Return the [x, y] coordinate for the center point of the cell that contains the specified text.  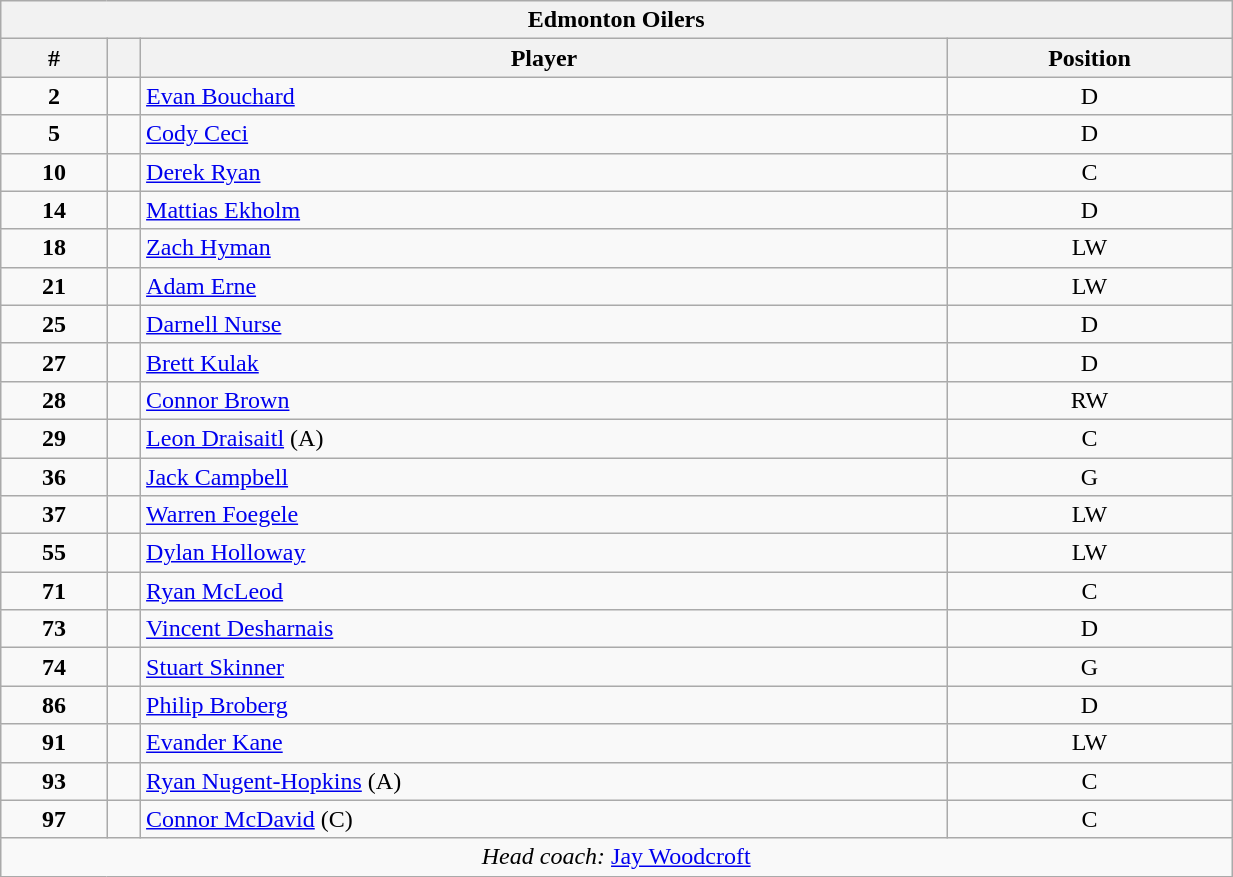
Brett Kulak [544, 362]
Connor McDavid (C) [544, 819]
36 [54, 477]
2 [54, 96]
93 [54, 781]
Leon Draisaitl (A) [544, 438]
Philip Broberg [544, 705]
10 [54, 172]
27 [54, 362]
91 [54, 743]
Edmonton Oilers [616, 20]
29 [54, 438]
Position [1089, 58]
Dylan Holloway [544, 553]
Jack Campbell [544, 477]
# [54, 58]
Head coach: Jay Woodcroft [616, 857]
71 [54, 591]
28 [54, 400]
21 [54, 286]
Stuart Skinner [544, 667]
Ryan McLeod [544, 591]
18 [54, 248]
RW [1089, 400]
Darnell Nurse [544, 324]
Connor Brown [544, 400]
Cody Ceci [544, 134]
Evan Bouchard [544, 96]
Ryan Nugent-Hopkins (A) [544, 781]
55 [54, 553]
86 [54, 705]
Adam Erne [544, 286]
25 [54, 324]
Vincent Desharnais [544, 629]
5 [54, 134]
Derek Ryan [544, 172]
97 [54, 819]
Warren Foegele [544, 515]
Zach Hyman [544, 248]
74 [54, 667]
Player [544, 58]
73 [54, 629]
Evander Kane [544, 743]
Mattias Ekholm [544, 210]
14 [54, 210]
37 [54, 515]
